Output the [x, y] coordinate of the center of the cell containing the given text.  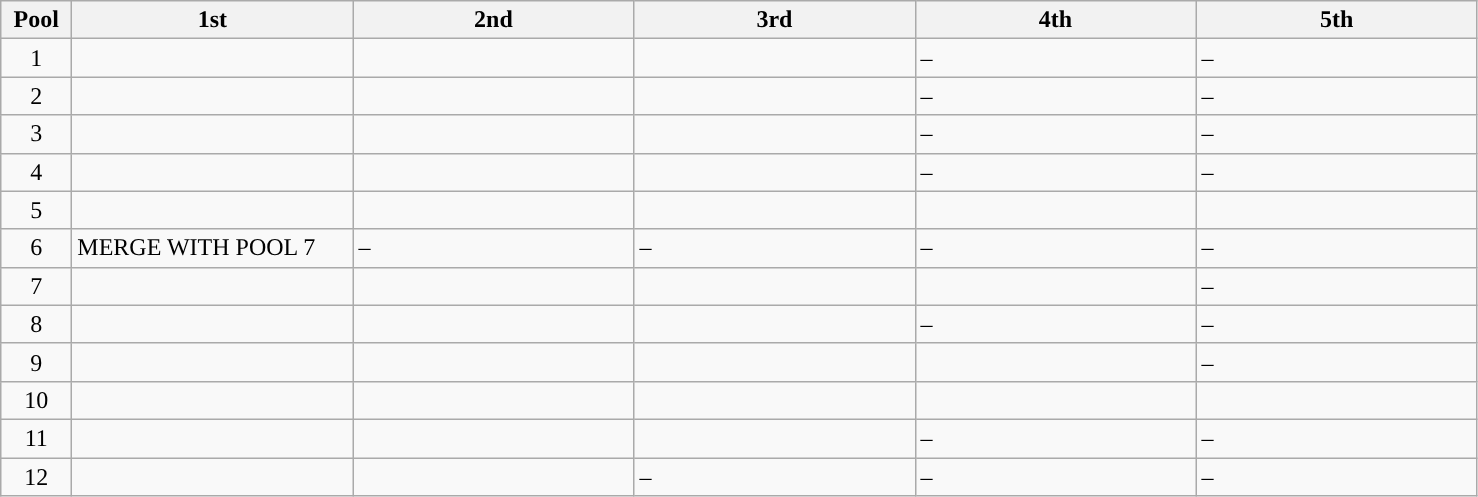
2nd [494, 20]
Pool [36, 20]
9 [36, 362]
7 [36, 286]
1st [212, 20]
5th [1336, 20]
1 [36, 58]
5 [36, 210]
6 [36, 248]
12 [36, 477]
4th [1056, 20]
3rd [774, 20]
8 [36, 324]
10 [36, 400]
MERGE WITH POOL 7 [212, 248]
3 [36, 134]
4 [36, 172]
11 [36, 438]
2 [36, 96]
